From the cell containing the given text, extract its center point as (x, y) coordinate. 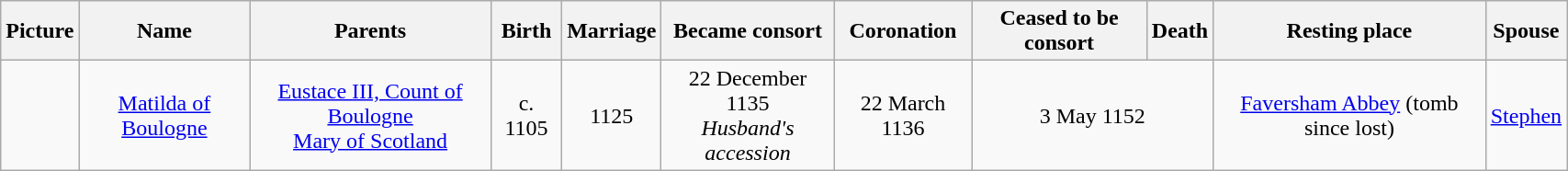
Coronation (903, 31)
c. 1105 (525, 116)
Ceased to be consort (1059, 31)
Name (164, 31)
Became consort (748, 31)
1125 (612, 116)
3 May 1152 (1093, 116)
Eustace III, Count of Boulogne Mary of Scotland (371, 116)
Marriage (612, 31)
22 March 1136 (903, 116)
Birth (525, 31)
Stephen (1526, 116)
Parents (371, 31)
22 December 1135Husband's accession (748, 116)
Picture (40, 31)
Matilda of Boulogne (164, 116)
Resting place (1349, 31)
Death (1179, 31)
Spouse (1526, 31)
Faversham Abbey (tomb since lost) (1349, 116)
